Pinpoint the cell where the given text exists, returning its [x, y] midpoint coordinate. 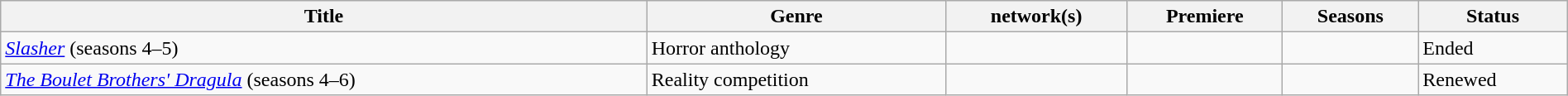
The Boulet Brothers' Dragula (seasons 4–6) [324, 79]
Ended [1493, 48]
Horror anthology [796, 48]
Premiere [1205, 17]
Genre [796, 17]
Status [1493, 17]
network(s) [1037, 17]
Slasher (seasons 4–5) [324, 48]
Seasons [1350, 17]
Renewed [1493, 79]
Reality competition [796, 79]
Title [324, 17]
